Capture the cell that displays the provided text and extract its (x, y) central coordinate. 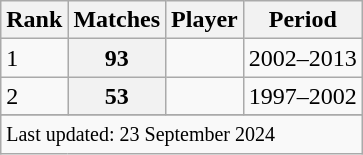
93 (117, 58)
53 (117, 96)
Period (302, 20)
Rank (34, 20)
Matches (117, 20)
Last updated: 23 September 2024 (182, 134)
1 (34, 58)
1997–2002 (302, 96)
Player (205, 20)
2 (34, 96)
2002–2013 (302, 58)
